Return [X, Y] of the center of cell containing provided text 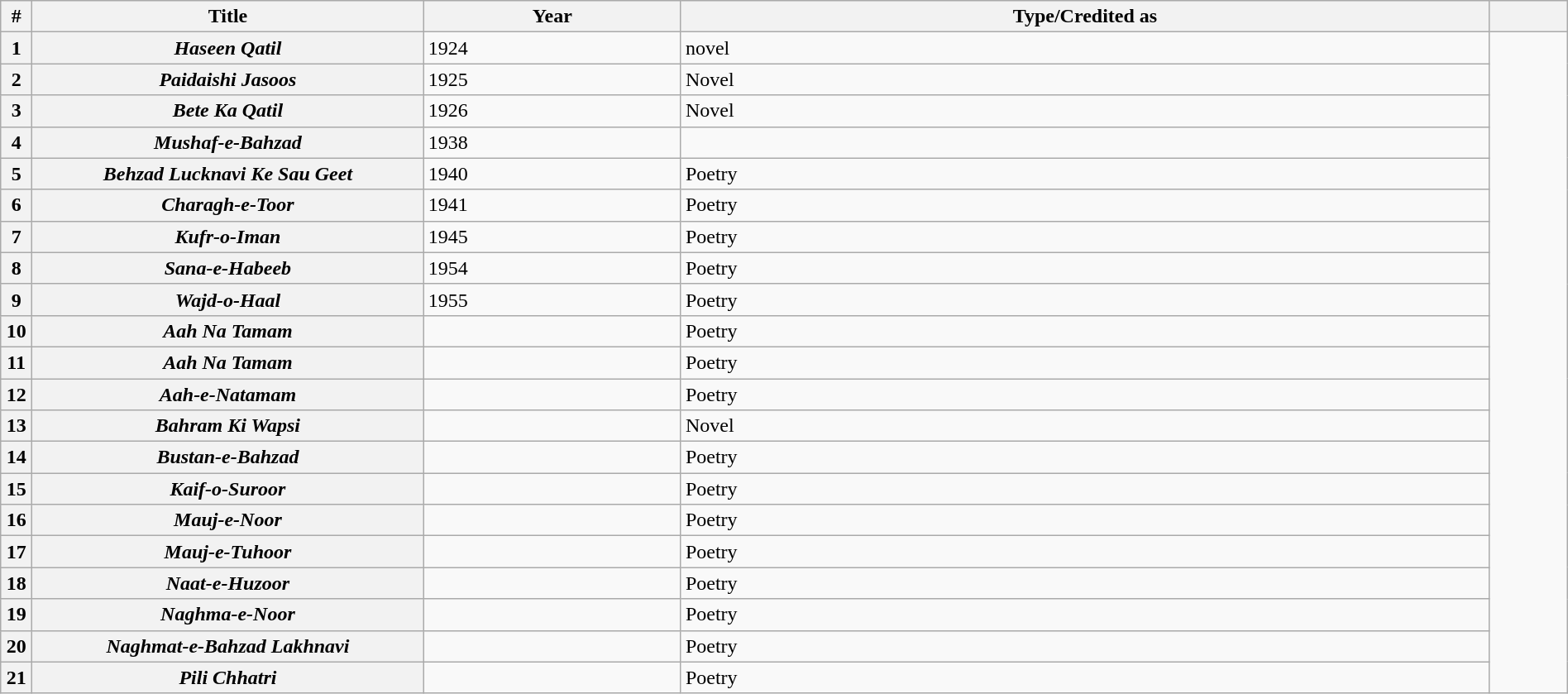
Naghmat-e-Bahzad Lakhnavi [228, 646]
1945 [552, 237]
11 [17, 362]
21 [17, 677]
Mauj-e-Tuhoor [228, 552]
1925 [552, 79]
Bustan-e-Bahzad [228, 457]
1955 [552, 299]
18 [17, 583]
15 [17, 489]
13 [17, 426]
Bete Ka Qatil [228, 111]
10 [17, 331]
Title [228, 17]
novel [1085, 48]
Naghma-e-Noor [228, 615]
Type/Credited as [1085, 17]
Kufr-o-Iman [228, 237]
7 [17, 237]
9 [17, 299]
5 [17, 174]
19 [17, 615]
3 [17, 111]
1954 [552, 268]
# [17, 17]
4 [17, 142]
Kaif-o-Suroor [228, 489]
1 [17, 48]
Wajd-o-Haal [228, 299]
20 [17, 646]
1938 [552, 142]
Bahram Ki Wapsi [228, 426]
14 [17, 457]
Paidaishi Jasoos [228, 79]
Mauj-e-Noor [228, 520]
Haseen Qatil [228, 48]
Pili Chhatri [228, 677]
Behzad Lucknavi Ke Sau Geet [228, 174]
Naat-e-Huzoor [228, 583]
1926 [552, 111]
16 [17, 520]
1941 [552, 205]
Mushaf-e-Bahzad [228, 142]
8 [17, 268]
Year [552, 17]
17 [17, 552]
6 [17, 205]
12 [17, 395]
Charagh-e-Toor [228, 205]
Sana-e-Habeeb [228, 268]
1924 [552, 48]
2 [17, 79]
1940 [552, 174]
Aah-e-Natamam [228, 395]
